From the cell containing the given text, extract its center point as (x, y) coordinate. 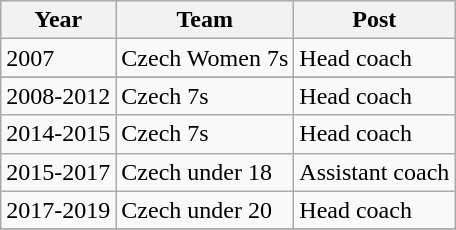
2015-2017 (58, 172)
Team (205, 20)
Czech under 20 (205, 210)
Czech under 18 (205, 172)
Post (374, 20)
2007 (58, 58)
Assistant coach (374, 172)
Czech Women 7s (205, 58)
Year (58, 20)
2008-2012 (58, 96)
2017-2019 (58, 210)
2014-2015 (58, 134)
